Find where the given text appears and provide that cell's center as (X, Y) coordinate. 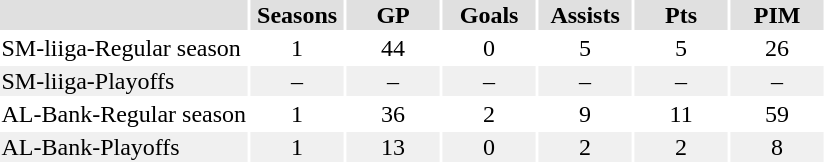
Seasons (298, 15)
13 (394, 147)
44 (394, 48)
26 (778, 48)
Pts (682, 15)
9 (586, 114)
Goals (490, 15)
36 (394, 114)
SM-liiga-Regular season (124, 48)
GP (394, 15)
Assists (586, 15)
SM-liiga-Playoffs (124, 81)
8 (778, 147)
AL-Bank-Regular season (124, 114)
PIM (778, 15)
AL-Bank-Playoffs (124, 147)
59 (778, 114)
11 (682, 114)
